Extract the [x, y] coordinate from the center of the cell holding the provided text.  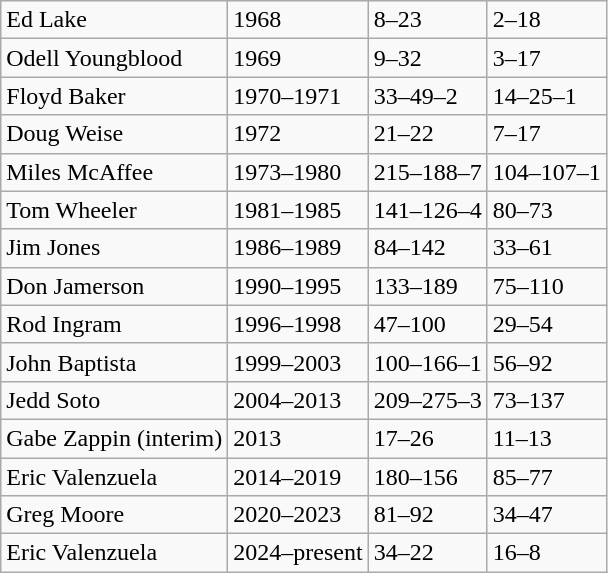
John Baptista [114, 362]
215–188–7 [428, 172]
Greg Moore [114, 515]
1972 [298, 134]
1968 [298, 20]
Floyd Baker [114, 96]
80–73 [546, 210]
141–126–4 [428, 210]
Rod Ingram [114, 324]
104–107–1 [546, 172]
1986–1989 [298, 248]
21–22 [428, 134]
75–110 [546, 286]
84–142 [428, 248]
33–49–2 [428, 96]
1969 [298, 58]
3–17 [546, 58]
Jim Jones [114, 248]
85–77 [546, 477]
7–17 [546, 134]
2004–2013 [298, 400]
16–8 [546, 553]
Tom Wheeler [114, 210]
Jedd Soto [114, 400]
2024–present [298, 553]
1970–1971 [298, 96]
73–137 [546, 400]
133–189 [428, 286]
Odell Youngblood [114, 58]
9–32 [428, 58]
1999–2003 [298, 362]
100–166–1 [428, 362]
180–156 [428, 477]
2014–2019 [298, 477]
33–61 [546, 248]
1996–1998 [298, 324]
34–22 [428, 553]
1973–1980 [298, 172]
Ed Lake [114, 20]
1990–1995 [298, 286]
17–26 [428, 438]
209–275–3 [428, 400]
1981–1985 [298, 210]
8–23 [428, 20]
34–47 [546, 515]
Gabe Zappin (interim) [114, 438]
Don Jamerson [114, 286]
Miles McAffee [114, 172]
2020–2023 [298, 515]
14–25–1 [546, 96]
81–92 [428, 515]
Doug Weise [114, 134]
56–92 [546, 362]
2013 [298, 438]
11–13 [546, 438]
2–18 [546, 20]
47–100 [428, 324]
29–54 [546, 324]
